Identify which cell holds the provided text, then report its (x, y) central coordinate. 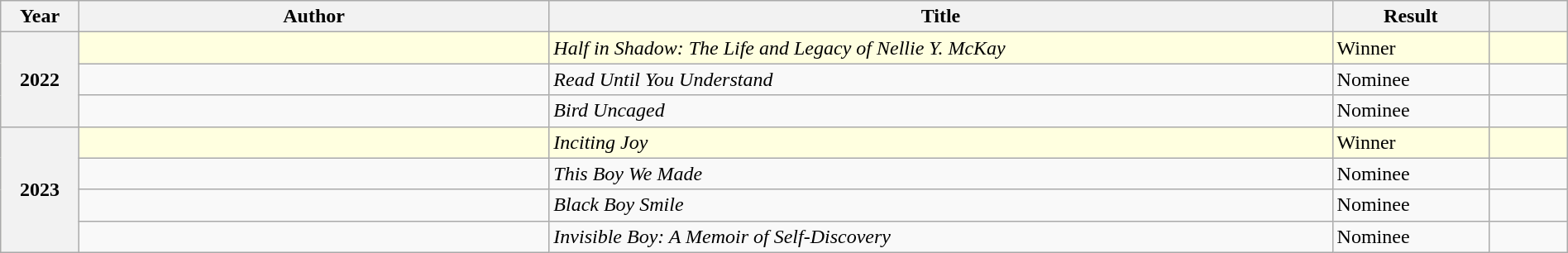
Invisible Boy: A Memoir of Self-Discovery (941, 236)
This Boy We Made (941, 174)
Read Until You Understand (941, 79)
Result (1411, 17)
Title (941, 17)
Author (313, 17)
2023 (40, 189)
Year (40, 17)
Inciting Joy (941, 142)
Bird Uncaged (941, 111)
Half in Shadow: The Life and Legacy of Nellie Y. McKay (941, 48)
Black Boy Smile (941, 205)
2022 (40, 79)
